From the cell containing the given text, extract its center point as (X, Y) coordinate. 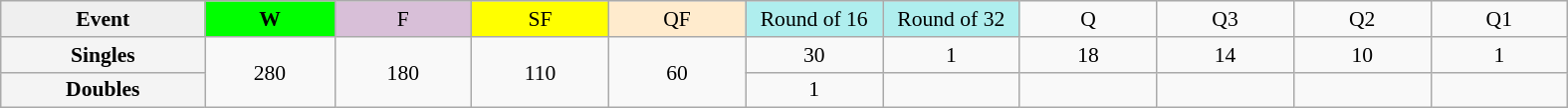
18 (1088, 55)
280 (270, 72)
Round of 32 (951, 19)
Q1 (1499, 19)
Event (104, 19)
Doubles (104, 90)
QF (677, 19)
110 (541, 72)
Q (1088, 19)
14 (1226, 55)
Singles (104, 55)
SF (541, 19)
Round of 16 (814, 19)
180 (403, 72)
60 (677, 72)
10 (1362, 55)
F (403, 19)
W (270, 19)
Q2 (1362, 19)
30 (814, 55)
Q3 (1226, 19)
